Output the [x, y] coordinate of the center of the cell containing the given text.  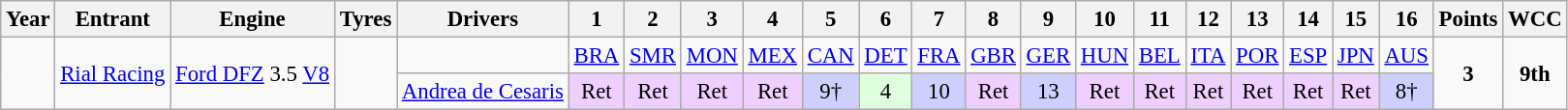
AUS [1406, 56]
9† [831, 92]
15 [1356, 19]
ESP [1308, 56]
GER [1048, 56]
MEX [773, 56]
7 [939, 19]
14 [1308, 19]
Andrea de Cesaris [483, 92]
Ford DFZ 3.5 V8 [253, 73]
HUN [1104, 56]
MON [712, 56]
6 [885, 19]
FRA [939, 56]
9th [1535, 73]
16 [1406, 19]
GBR [994, 56]
8 [994, 19]
Tyres [365, 19]
CAN [831, 56]
12 [1209, 19]
SMR [653, 56]
1 [597, 19]
Engine [253, 19]
JPN [1356, 56]
Year [28, 19]
WCC [1535, 19]
DET [885, 56]
5 [831, 19]
2 [653, 19]
BRA [597, 56]
Drivers [483, 19]
BEL [1159, 56]
ITA [1209, 56]
Points [1468, 19]
8† [1406, 92]
POR [1257, 56]
9 [1048, 19]
Entrant [112, 19]
Rial Racing [112, 73]
11 [1159, 19]
